Identify which cell holds the provided text, then report its [X, Y] central coordinate. 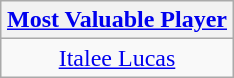
Italee Lucas [116, 58]
Most Valuable Player [116, 20]
